Identify which cell holds the provided text, then report its [x, y] central coordinate. 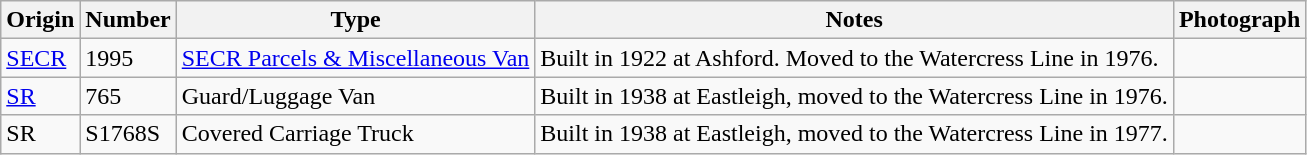
Origin [40, 20]
Built in 1938 at Eastleigh, moved to the Watercress Line in 1976. [854, 96]
Photograph [1239, 20]
Notes [854, 20]
Type [356, 20]
Guard/Luggage Van [356, 96]
SECR [40, 58]
Number [128, 20]
Built in 1922 at Ashford. Moved to the Watercress Line in 1976. [854, 58]
Built in 1938 at Eastleigh, moved to the Watercress Line in 1977. [854, 134]
S1768S [128, 134]
765 [128, 96]
1995 [128, 58]
Covered Carriage Truck [356, 134]
SECR Parcels & Miscellaneous Van [356, 58]
